Return (X, Y) of the center of cell containing provided text 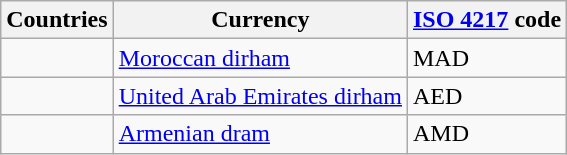
Currency (260, 20)
Moroccan dirham (260, 58)
United Arab Emirates dirham (260, 96)
ISO 4217 code (486, 20)
AED (486, 96)
AMD (486, 134)
Armenian dram (260, 134)
MAD (486, 58)
Countries (57, 20)
